Locate the cell with the specified text and output its [x, y] center coordinate. 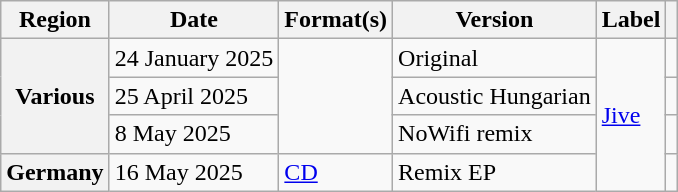
Germany [55, 172]
Date [194, 20]
Version [495, 20]
16 May 2025 [194, 172]
Various [55, 96]
CD [336, 172]
25 April 2025 [194, 96]
NoWifi remix [495, 134]
Remix EP [495, 172]
Format(s) [336, 20]
8 May 2025 [194, 134]
Region [55, 20]
Jive [631, 115]
Acoustic Hungarian [495, 96]
Label [631, 20]
24 January 2025 [194, 58]
Original [495, 58]
